Return the [x, y] coordinate for the center point of the cell that contains the specified text.  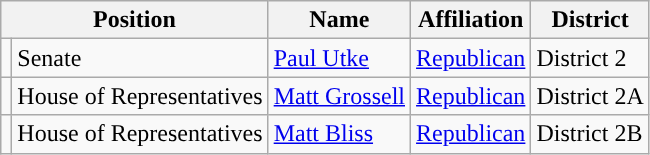
Senate [140, 58]
District 2B [590, 134]
Position [134, 20]
District 2 [590, 58]
Matt Bliss [339, 134]
Name [339, 20]
Matt Grossell [339, 96]
District 2A [590, 96]
Affiliation [471, 20]
District [590, 20]
Paul Utke [339, 58]
